Capture the cell that displays the provided text and extract its [x, y] central coordinate. 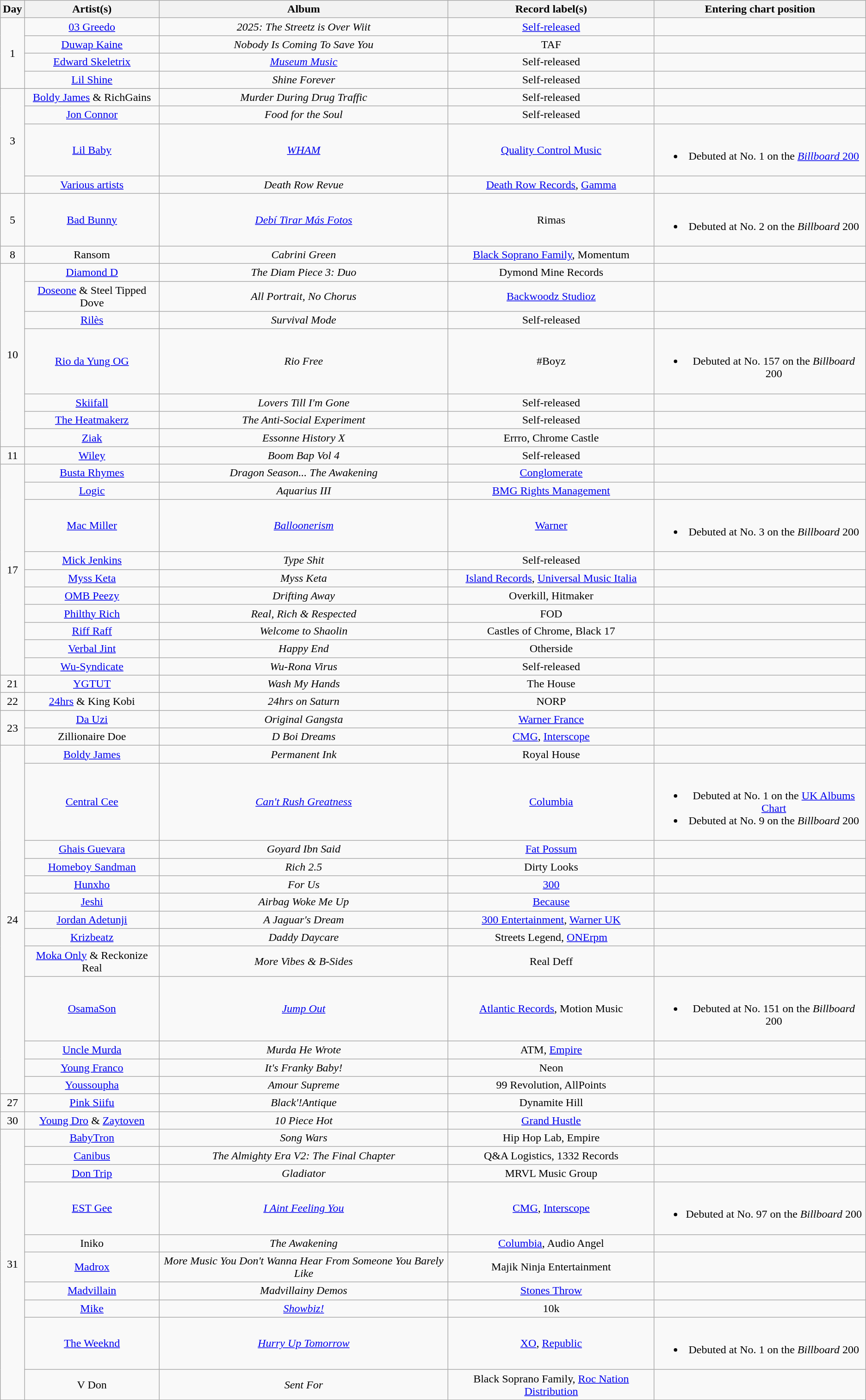
WHAM [303, 150]
Atlantic Records, Motion Music [551, 1008]
Because [551, 902]
More Music You Don't Wanna Hear From Someone You Barely Like [303, 1267]
21 [12, 684]
30 [12, 1120]
#Boyz [551, 361]
Debuted at No. 2 on the Billboard 200 [760, 219]
Iniko [92, 1243]
Wiley [92, 455]
Black Soprano Family, Roc Nation Distribution [551, 1385]
Welcome to Shaolin [303, 631]
Aquarius III [303, 491]
Debuted at No. 151 on the Billboard 200 [760, 1008]
Museum Music [303, 62]
10 [12, 355]
Dynamite Hill [551, 1103]
Edward Skeletrix [92, 62]
Wash My Hands [303, 684]
Hurry Up Tomorrow [303, 1343]
More Vibes & B-Sides [303, 961]
23 [12, 728]
Grand Hustle [551, 1120]
Survival Mode [303, 320]
Murda He Wrote [303, 1050]
5 [12, 219]
Debuted at No. 3 on the Billboard 200 [760, 526]
Riff Raff [92, 631]
TAF [551, 44]
Madvillainy Demos [303, 1291]
Hunxho [92, 884]
Otherside [551, 648]
Rio da Yung OG [92, 361]
Type Shit [303, 560]
Island Records, Universal Music Italia [551, 578]
Various artists [92, 185]
22 [12, 702]
31 [12, 1264]
Murder During Drug Traffic [303, 97]
OMB Peezy [92, 596]
Boom Bap Vol 4 [303, 455]
99 Revolution, AllPoints [551, 1085]
Stones Throw [551, 1291]
Drifting Away [303, 596]
Black'!Antique [303, 1103]
Record label(s) [551, 9]
The Almighty Era V2: The Final Chapter [303, 1156]
Busta Rhymes [92, 473]
27 [12, 1103]
Skiifall [92, 403]
Goyard Ibn Said [303, 849]
Jordan Adetunji [92, 920]
Nobody Is Coming To Save You [303, 44]
Madvillain [92, 1291]
Homeboy Sandman [92, 867]
Rimas [551, 219]
Warner [551, 526]
3 [12, 141]
1 [12, 53]
For Us [303, 884]
Streets Legend, ONErpm [551, 937]
Mick Jenkins [92, 560]
MRVL Music Group [551, 1173]
Cabrini Green [303, 255]
Dragon Season... The Awakening [303, 473]
Moka Only & Reckonize Real [92, 961]
Jump Out [303, 1008]
Canibus [92, 1156]
ATM, Empire [551, 1050]
Madrox [92, 1267]
Dymond Mine Records [551, 272]
Duwap Kaine [92, 44]
24hrs on Saturn [303, 702]
Jeshi [92, 902]
11 [12, 455]
Wu-Syndicate [92, 666]
Boldy James [92, 754]
Mike [92, 1308]
03 Greedo [92, 27]
Airbag Woke Me Up [303, 902]
Uncle Murda [92, 1050]
Death Row Records, Gamma [551, 185]
Q&A Logistics, 1332 Records [551, 1156]
Lil Shine [92, 80]
Pink Siifu [92, 1103]
Neon [551, 1068]
Majik Ninja Entertainment [551, 1267]
V Don [92, 1385]
The House [551, 684]
Krizbeatz [92, 937]
All Portrait, No Chorus [303, 296]
Permanent Ink [303, 754]
Lil Baby [92, 150]
NORP [551, 702]
Amour Supreme [303, 1085]
I Aint Feeling You [303, 1208]
BMG Rights Management [551, 491]
Gladiator [303, 1173]
BabyTron [92, 1138]
Death Row Revue [303, 185]
Entering chart position [760, 9]
The Heatmakerz [92, 420]
Fat Possum [551, 849]
The Awakening [303, 1243]
Rilès [92, 320]
A Jaguar's Dream [303, 920]
24hrs & King Kobi [92, 702]
Ransom [92, 255]
XO, Republic [551, 1343]
OsamaSon [92, 1008]
Da Uzi [92, 719]
Real Deff [551, 961]
Young Dro & Zaytoven [92, 1120]
Day [12, 9]
2025: The Streetz is Over Wiit [303, 27]
Royal House [551, 754]
Zillionaire Doe [92, 737]
Quality Control Music [551, 150]
Happy End [303, 648]
Song Wars [303, 1138]
Boldy James & RichGains [92, 97]
Album [303, 9]
It's Franky Baby! [303, 1068]
Errro, Chrome Castle [551, 438]
8 [12, 255]
Original Gangsta [303, 719]
Youssoupha [92, 1085]
EST Gee [92, 1208]
Conglomerate [551, 473]
Don Trip [92, 1173]
Doseone & Steel Tipped Dove [92, 296]
17 [12, 570]
Rio Free [303, 361]
Hip Hop Lab, Empire [551, 1138]
24 [12, 920]
Verbal Jint [92, 648]
Columbia, Audio Angel [551, 1243]
300 [551, 884]
Logic [92, 491]
Warner France [551, 719]
Dirty Looks [551, 867]
Central Cee [92, 802]
Rich 2.5 [303, 867]
Real, Rich & Respected [303, 613]
Debí Tirar Más Fotos [303, 219]
FOD [551, 613]
Black Soprano Family, Momentum [551, 255]
Backwoodz Studioz [551, 296]
YGTUT [92, 684]
Debuted at No. 157 on the Billboard 200 [760, 361]
Mac Miller [92, 526]
The Diam Piece 3: Duo [303, 272]
Ghais Guevara [92, 849]
The Anti-Social Experiment [303, 420]
10 Piece Hot [303, 1120]
The Weeknd [92, 1343]
Castles of Chrome, Black 17 [551, 631]
Debuted at No. 97 on the Billboard 200 [760, 1208]
Can't Rush Greatness [303, 802]
Artist(s) [92, 9]
Columbia [551, 802]
D Boi Dreams [303, 737]
Shine Forever [303, 80]
Young Franco [92, 1068]
Food for the Soul [303, 115]
Ziak [92, 438]
Wu-Rona Virus [303, 666]
Bad Bunny [92, 219]
Overkill, Hitmaker [551, 596]
Lovers Till I'm Gone [303, 403]
Diamond D [92, 272]
Showbiz! [303, 1308]
Sent For [303, 1385]
Daddy Daycare [303, 937]
Balloonerism [303, 526]
Philthy Rich [92, 613]
Jon Connor [92, 115]
10k [551, 1308]
300 Entertainment, Warner UK [551, 920]
Essonne History X [303, 438]
Debuted at No. 1 on the UK Albums ChartDebuted at No. 9 on the Billboard 200 [760, 802]
